Detect which cell encompasses the target text, then output its [X, Y] center coordinate. 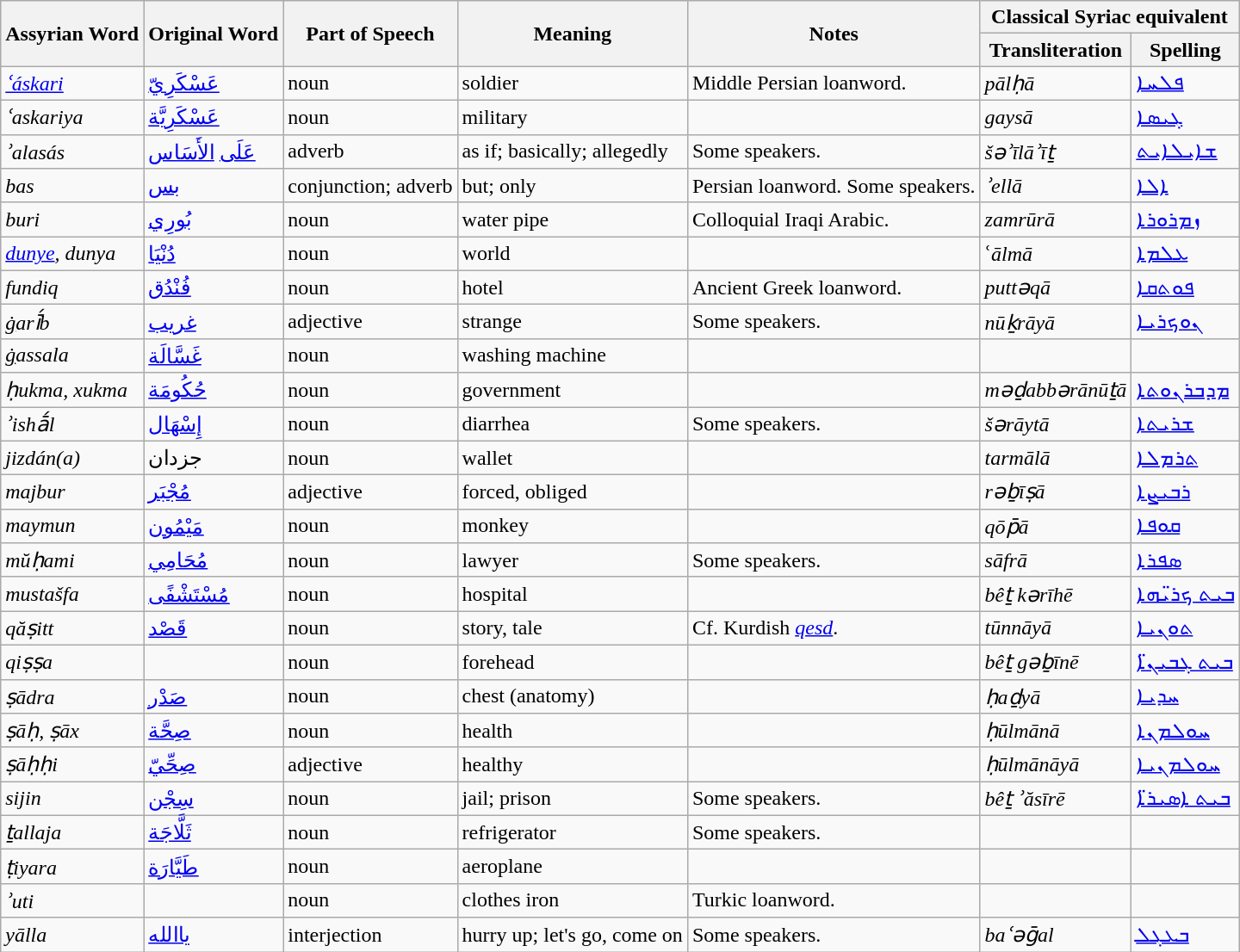
ܥܠܡܐ [1185, 254]
Meaning [572, 34]
aeroplane [572, 867]
bêṯ gəḇīnē [1056, 662]
health [572, 731]
monkey [572, 526]
šəʾīlāʾīṯ [1056, 151]
ḥūlmānāyā [1056, 764]
forehead [572, 662]
Part of Speech [370, 34]
ܚܕܝܐ [1185, 696]
lawyer [572, 560]
qiṣṣa [72, 662]
ܒܥܓܠ [1185, 935]
مُسْتَشْفًى [214, 594]
Notes [834, 34]
nūḵrāyā [1056, 322]
ثَلَّاجَة [214, 832]
məḏabbərānūṯā [1056, 390]
إِسْهَال [214, 423]
ṣādra [72, 696]
fundiq [72, 287]
ḥūlmānā [1056, 731]
قَصْد [214, 628]
jail; prison [572, 799]
عَسْكَرِيّ [214, 83]
story, tale [572, 628]
جزدان [214, 458]
ṯallaja [72, 832]
ṭiyara [72, 867]
majbur [72, 492]
šərāytā [1056, 423]
ʾishā́l [72, 423]
مُحَامِي [214, 560]
Original Word [214, 34]
ܦܘܬܩܐ [1185, 287]
military [572, 117]
ʿáskari [72, 83]
ġarī́b [72, 322]
سِجْن [214, 799]
ܒܝܬ ܟܪ̈ܝܗܐ [1185, 594]
ܣܦܪܐ [1185, 560]
ḥaḏyā [1056, 696]
Colloquial Iraqi Arabic. [834, 219]
baʿəḡal [1056, 935]
refrigerator [572, 832]
صَدْر [214, 696]
ʾellā [1056, 186]
ܪܒܝܨܐ [1185, 492]
ʾalasás [72, 151]
mŭḥami [72, 560]
world [572, 254]
ܙܡܪܘܪܐ [1185, 219]
adverb [370, 151]
sāfrā [1056, 560]
Spelling [1185, 50]
diarrhea [572, 423]
bêṯ kərīhē [1056, 594]
غريب [214, 322]
بس [214, 186]
مُجْبَر [214, 492]
ܐܠܐ [1185, 186]
bas [72, 186]
ʿālmā [1056, 254]
ܓܝܣܐ [1185, 117]
فُنْدُق [214, 287]
rəḇīṣā [1056, 492]
صِحِّيّ [214, 764]
puttəqā [1056, 287]
hospital [572, 594]
ṣāḥḥi [72, 764]
عَسْكَرِيَّة [214, 117]
tarmālā [1056, 458]
as if; basically; allegedly [572, 151]
ܒܝܬ ܓܒܝܢ̈ܐ [1185, 662]
conjunction; adverb [370, 186]
buri [72, 219]
Cf. Kurdish qesd. [834, 628]
ܒܝܬ ܐܣܝܪ̈ܐ [1185, 799]
tūnnāyā [1056, 628]
ܫܪܝܬܐ [1185, 423]
jizdán(a) [72, 458]
مَيْمُون [214, 526]
ܫܐܝܠܐܝܬ [1185, 151]
ܬܪܡܠܐ [1185, 458]
water pipe [572, 219]
غَسَّالَة [214, 355]
ġassala [72, 355]
government [572, 390]
wallet [572, 458]
عَلَى الأَسَاس [214, 151]
maymun [72, 526]
حُكُومَة [214, 390]
mustašfa [72, 594]
but; only [572, 186]
bêṯ ʾăsīrē [1056, 799]
ʾuti [72, 900]
ḥukma, xukma [72, 390]
صِحَّة [214, 731]
forced, obliged [572, 492]
Transliteration [1056, 50]
dunye, dunya [72, 254]
ܚܘܠܡܢܐ [1185, 731]
sijin [72, 799]
ܩܘܦܐ [1185, 526]
Classical Syriac equivalent [1109, 17]
soldier [572, 83]
qōp̄ā [1056, 526]
pālḥā [1056, 83]
ياالله [214, 935]
دُنْيَا [214, 254]
بُورِي [214, 219]
ܦܠܚܐ [1185, 83]
healthy [572, 764]
hotel [572, 287]
yālla [72, 935]
qăṣitt [72, 628]
strange [572, 322]
ܡܕܒܪܢܘܬܐ [1185, 390]
ʿaskariya [72, 117]
Assyrian Word [72, 34]
zamrūrā [1056, 219]
interjection [370, 935]
Persian loanword. Some speakers. [834, 186]
hurry up; let's go, come on [572, 935]
clothes iron [572, 900]
washing machine [572, 355]
chest (anatomy) [572, 696]
gaysā [1056, 117]
ܢܘܟܪܝܐ [1185, 322]
Turkic loanword. [834, 900]
Middle Persian loanword. [834, 83]
Ancient Greek loanword. [834, 287]
ܚܘܠܡܢܝܐ [1185, 764]
ṣāḥ, ṣāx [72, 731]
طَيَّارَة [214, 867]
ܬܘܢܝܐ [1185, 628]
